Identify which cell holds the provided text, then report its (X, Y) central coordinate. 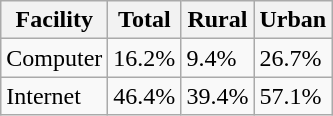
Total (144, 20)
26.7% (293, 58)
Computer (54, 58)
Internet (54, 96)
16.2% (144, 58)
Facility (54, 20)
9.4% (218, 58)
Urban (293, 20)
39.4% (218, 96)
Rural (218, 20)
46.4% (144, 96)
57.1% (293, 96)
